Return [x, y] of the center of cell containing provided text 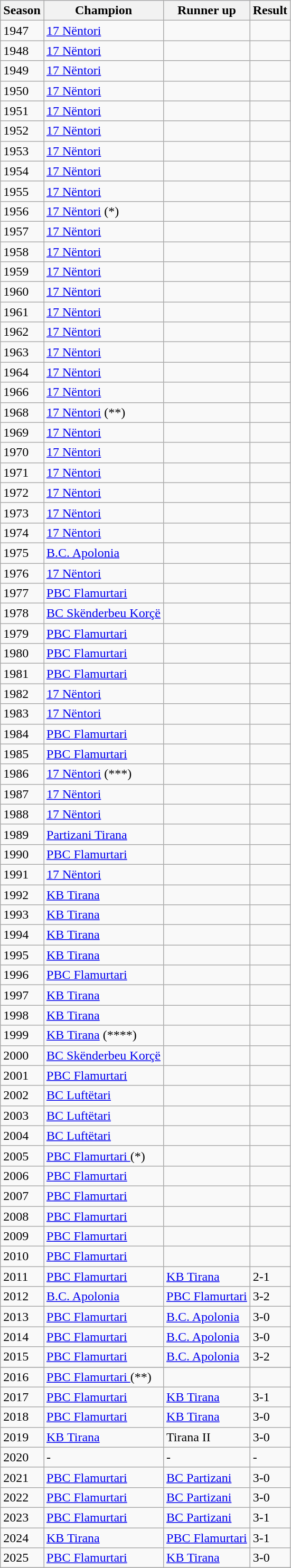
2012 [22, 1297]
1952 [22, 131]
2023 [22, 1517]
2011 [22, 1277]
2022 [22, 1497]
1963 [22, 352]
Season [22, 11]
2010 [22, 1257]
17 Nëntori (*) [104, 211]
2021 [22, 1477]
Champion [104, 11]
1995 [22, 955]
2015 [22, 1357]
1969 [22, 432]
KB Tirana (****) [104, 1035]
1974 [22, 533]
1971 [22, 473]
2005 [22, 1156]
Partizani Tirana [104, 834]
1988 [22, 814]
2017 [22, 1397]
1950 [22, 91]
1994 [22, 935]
1966 [22, 392]
1999 [22, 1035]
17 Nëntori (***) [104, 774]
1958 [22, 252]
2019 [22, 1437]
Tirana II [207, 1437]
2024 [22, 1538]
1982 [22, 694]
1951 [22, 111]
1954 [22, 171]
2016 [22, 1377]
PBC Flamurtari (**) [104, 1377]
1964 [22, 372]
2007 [22, 1196]
1961 [22, 312]
1991 [22, 874]
2020 [22, 1457]
2003 [22, 1116]
2009 [22, 1236]
1956 [22, 211]
2006 [22, 1176]
1960 [22, 292]
2018 [22, 1417]
Runner up [207, 11]
2000 [22, 1055]
1955 [22, 191]
1976 [22, 573]
2013 [22, 1317]
1989 [22, 834]
1979 [22, 634]
2001 [22, 1075]
2-1 [270, 1277]
2008 [22, 1216]
1957 [22, 231]
PBC Flamurtari (*) [104, 1156]
2002 [22, 1095]
1959 [22, 272]
1978 [22, 613]
1998 [22, 1015]
1972 [22, 493]
1980 [22, 654]
2025 [22, 1558]
1996 [22, 975]
1973 [22, 513]
1985 [22, 754]
1953 [22, 151]
1968 [22, 412]
1981 [22, 674]
1983 [22, 714]
1977 [22, 593]
1948 [22, 51]
1987 [22, 794]
1992 [22, 895]
1975 [22, 553]
Result [270, 11]
1990 [22, 854]
1947 [22, 31]
1970 [22, 452]
17 Nëntori (**) [104, 412]
2004 [22, 1136]
1962 [22, 332]
1997 [22, 995]
1984 [22, 734]
1949 [22, 71]
1993 [22, 915]
1986 [22, 774]
2014 [22, 1337]
